Return (X, Y) of the center of cell containing provided text 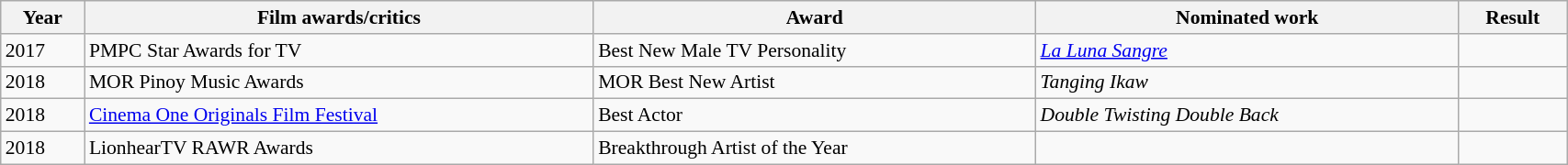
Best Actor (814, 115)
Cinema One Originals Film Festival (339, 115)
2017 (42, 50)
Film awards/critics (339, 17)
LionhearTV RAWR Awards (339, 148)
Result (1513, 17)
Year (42, 17)
La Luna Sangre (1247, 50)
Best New Male TV Personality (814, 50)
Award (814, 17)
PMPC Star Awards for TV (339, 50)
Breakthrough Artist of the Year (814, 148)
MOR Pinoy Music Awards (339, 82)
Double Twisting Double Back (1247, 115)
MOR Best New Artist (814, 82)
Nominated work (1247, 17)
Tanging Ikaw (1247, 82)
